Provide the (x, y) coordinate of the cell's center where the given text is located.  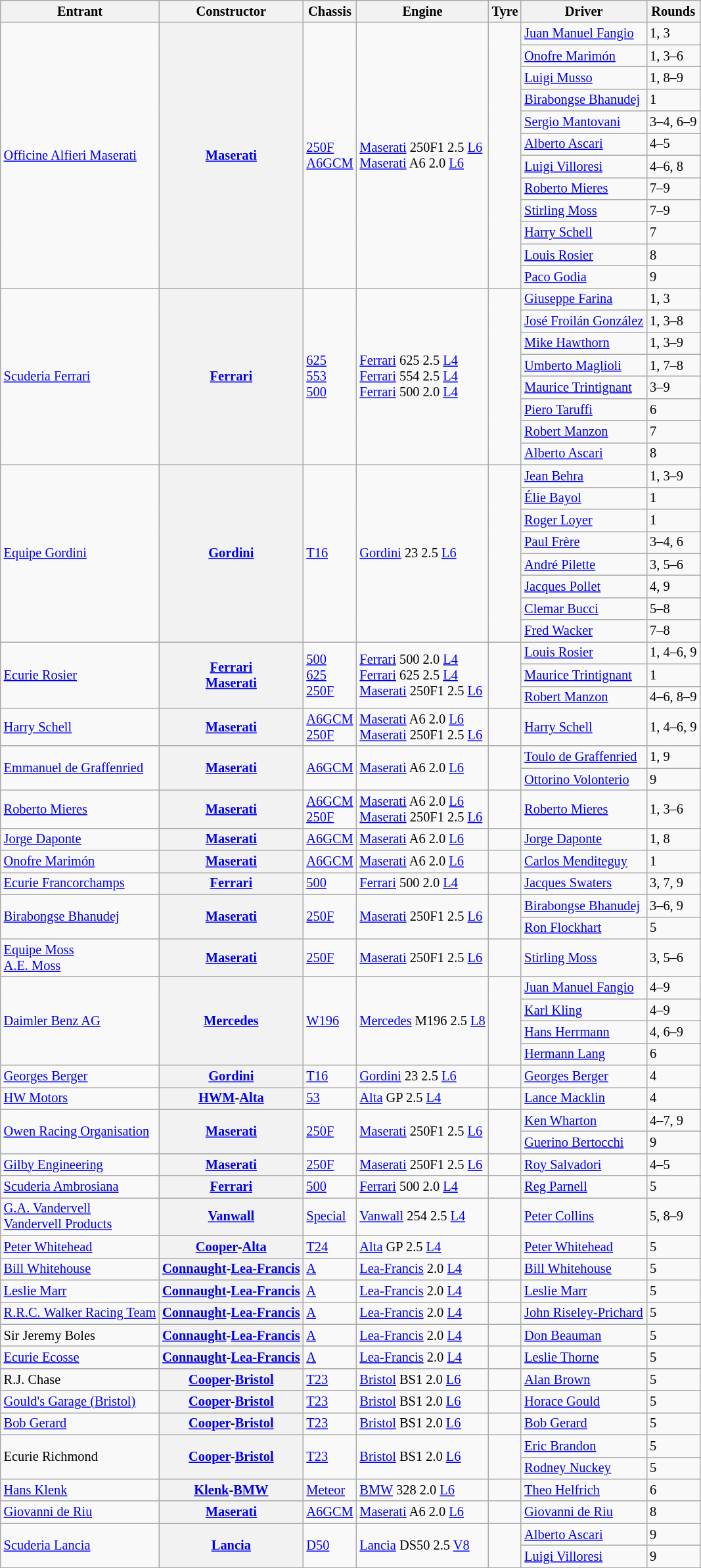
Special (330, 1216)
Emmanuel de Graffenried (80, 768)
W196 (330, 1021)
Roy Salvadori (583, 1164)
BMW 328 2.0 L6 (423, 1490)
Fred Wacker (583, 631)
R.J. Chase (80, 1379)
Maserati 250F1 2.5 L6Maserati A6 2.0 L6 (423, 155)
Owen Racing Organisation (80, 1132)
Hans Klenk (80, 1490)
Carlos Menditeguy (583, 862)
5, 8–9 (673, 1216)
250FA6GCM (330, 155)
Scuderia Ferrari (80, 376)
1, 8–9 (673, 78)
José Froilán González (583, 321)
Mercedes (231, 1021)
3, 7, 9 (673, 883)
Clemar Bucci (583, 609)
Chassis (330, 11)
Ecurie Rosier (80, 674)
Theo Helfrich (583, 1490)
Lancia (231, 1546)
Lancia DS50 2.5 V8 (423, 1546)
Mercedes M196 2.5 L8 (423, 1021)
Don Beauman (583, 1335)
Daimler Benz AG (80, 1021)
Ottorino Volonterio (583, 779)
Klenk-BMW (231, 1490)
Meteor (330, 1490)
T24 (330, 1247)
4–6, 8–9 (673, 697)
Piero Taruffi (583, 409)
3–9 (673, 387)
3–4, 6–9 (673, 122)
4, 9 (673, 586)
4, 6–9 (673, 1032)
Cooper-Alta (231, 1247)
1, 7–8 (673, 365)
R.R.C. Walker Racing Team (80, 1313)
Karl Kling (583, 1010)
Scuderia Ambrosiana (80, 1187)
Paul Frère (583, 542)
Luigi Musso (583, 78)
Ecurie Richmond (80, 1456)
Tyre (505, 11)
1, 3–8 (673, 321)
Ron Flockhart (583, 928)
HWM-Alta (231, 1098)
Equipe Gordini (80, 553)
Paco Godia (583, 277)
3–4, 6 (673, 542)
625553500 (330, 376)
1, 9 (673, 757)
G.A. Vandervell Vandervell Products (80, 1216)
Scuderia Lancia (80, 1546)
Sergio Mantovani (583, 122)
1, 8 (673, 839)
Gould's Garage (Bristol) (80, 1402)
Sir Jeremy Boles (80, 1335)
Toulo de Graffenried (583, 757)
Gilby Engineering (80, 1164)
Ken Wharton (583, 1120)
Constructor (231, 11)
Mike Hawthorn (583, 343)
John Riseley-Prichard (583, 1313)
Rounds (673, 11)
Vanwall (231, 1216)
500625250F (330, 674)
Jacques Swaters (583, 883)
Horace Gould (583, 1402)
Ferrari 500 2.0 L4Ferrari 625 2.5 L4Maserati 250F1 2.5 L6 (423, 674)
3–6, 9 (673, 906)
Equipe Moss A.E. Moss (80, 957)
Ecurie Francorchamps (80, 883)
4–6, 8 (673, 166)
Élie Bayol (583, 498)
André Pilette (583, 565)
Lance Macklin (583, 1098)
4–7, 9 (673, 1120)
Reg Parnell (583, 1187)
Alan Brown (583, 1379)
Rodney Nuckey (583, 1468)
Ecurie Ecosse (80, 1357)
Officine Alfieri Maserati (80, 155)
Eric Brandon (583, 1446)
Engine (423, 11)
Vanwall 254 2.5 L4 (423, 1216)
Umberto Maglioli (583, 365)
HW Motors (80, 1098)
D50 (330, 1546)
Jacques Pollet (583, 586)
Ferrari 625 2.5 L4Ferrari 554 2.5 L4Ferrari 500 2.0 L4 (423, 376)
FerrariMaserati (231, 674)
Leslie Thorne (583, 1357)
53 (330, 1098)
5–8 (673, 609)
7–8 (673, 631)
Peter Collins (583, 1216)
Hermann Lang (583, 1054)
Hans Herrmann (583, 1032)
Guerino Bertocchi (583, 1143)
Roger Loyer (583, 520)
Jean Behra (583, 476)
Entrant (80, 11)
Driver (583, 11)
Giuseppe Farina (583, 299)
